Extract the (X, Y) coordinate from the center of the cell holding the provided text.  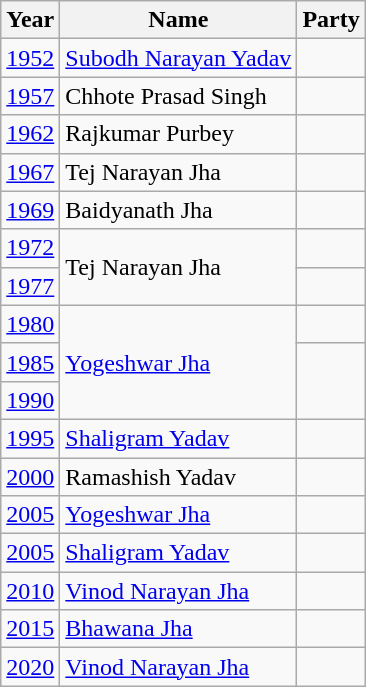
1952 (30, 58)
2015 (30, 629)
2010 (30, 591)
Rajkumar Purbey (178, 134)
1980 (30, 324)
1972 (30, 248)
1985 (30, 362)
Subodh Narayan Yadav (178, 58)
1977 (30, 286)
Party (331, 20)
Chhote Prasad Singh (178, 96)
Bhawana Jha (178, 629)
Name (178, 20)
1967 (30, 172)
1969 (30, 210)
Ramashish Yadav (178, 477)
1990 (30, 400)
1957 (30, 96)
Year (30, 20)
2020 (30, 667)
1962 (30, 134)
Baidyanath Jha (178, 210)
1995 (30, 438)
2000 (30, 477)
